Search for the cell housing the specified text and yield its (X, Y) center coordinate. 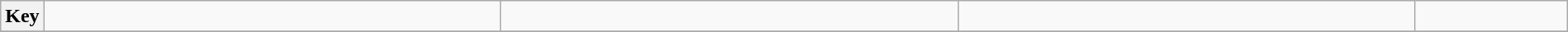
Key (22, 16)
